Determine the [x, y] coordinate at the center of the cell enclosing the given text.  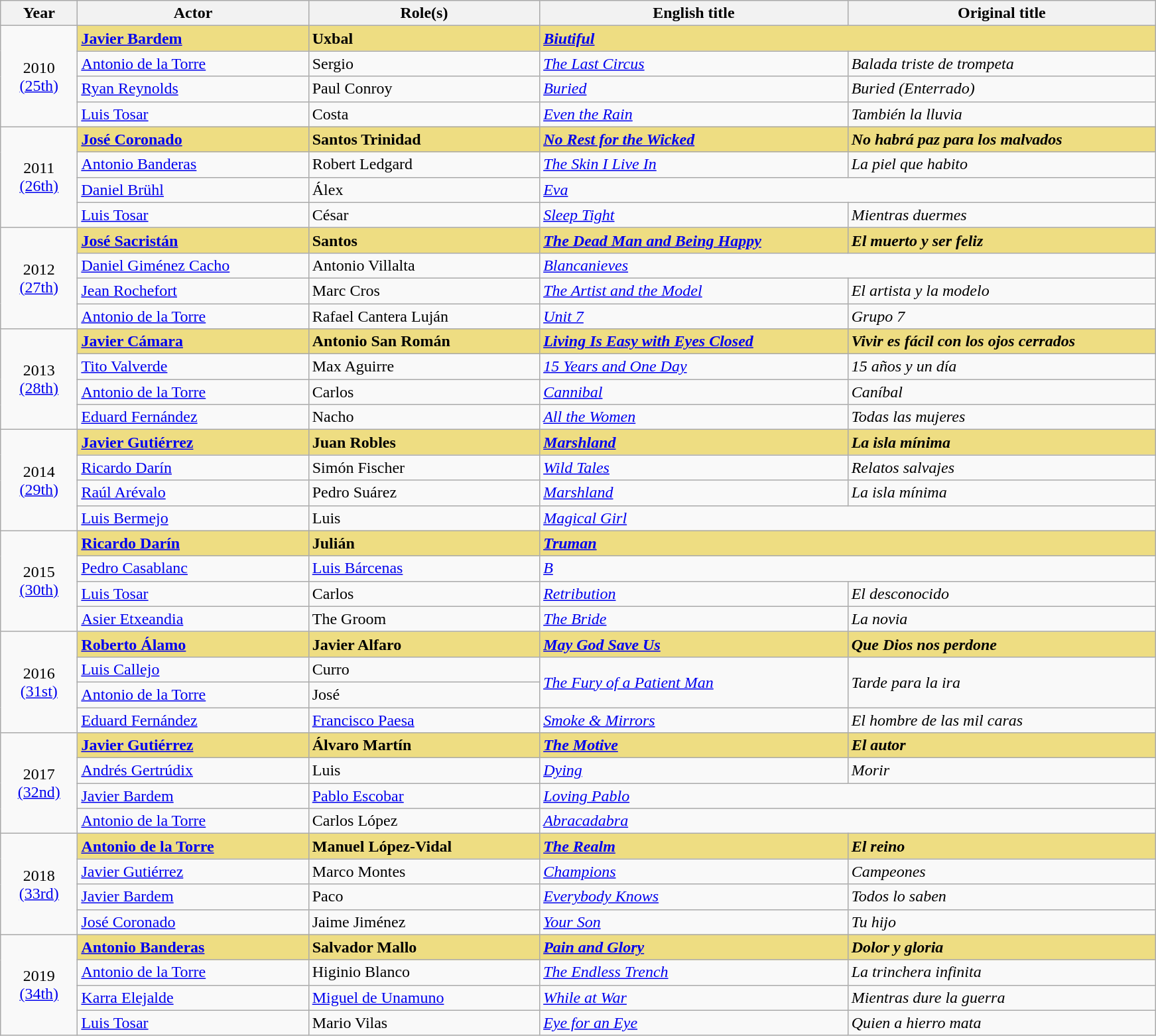
Grupo 7 [1001, 316]
15 años y un día [1001, 367]
Uxbal [424, 38]
No habrá paz para los malvados [1001, 139]
Daniel Brühl [193, 190]
Javier Alfaro [424, 644]
The Skin I Live In [694, 164]
El muerto y ser feliz [1001, 240]
Cannibal [694, 392]
2010(25th) [39, 76]
Vivir es fácil con los ojos cerrados [1001, 342]
Higinio Blanco [424, 972]
También la lluvia [1001, 114]
Morir [1001, 771]
Max Aguirre [424, 367]
2019(34th) [39, 985]
2015(30th) [39, 581]
Pedro Casablanc [193, 568]
Buried (Enterrado) [1001, 89]
Jaime Jiménez [424, 922]
Raúl Arévalo [193, 493]
Marc Cros [424, 291]
Tito Valverde [193, 367]
2013(28th) [39, 379]
Antonio San Román [424, 342]
B [848, 568]
No Rest for the Wicked [694, 139]
Álvaro Martín [424, 745]
Curro [424, 669]
Living Is Easy with Eyes Closed [694, 342]
The Groom [424, 619]
The Dead Man and Being Happy [694, 240]
Biutiful [848, 38]
Robert Ledgard [424, 164]
English title [694, 13]
El desconocido [1001, 594]
Javier Cámara [193, 342]
Tarde para la ira [1001, 682]
La novia [1001, 619]
La piel que habito [1001, 164]
Andrés Gertrúdix [193, 771]
César [424, 215]
Simón Fischer [424, 468]
2018(33rd) [39, 884]
The Artist and the Model [694, 291]
Luis Callejo [193, 669]
Caníbal [1001, 392]
Smoke & Mirrors [694, 720]
Pedro Suárez [424, 493]
Santos [424, 240]
Álex [424, 190]
The Realm [694, 846]
The Fury of a Patient Man [694, 682]
Jean Rochefort [193, 291]
Original title [1001, 13]
Pablo Escobar [424, 796]
2014(29th) [39, 480]
Relatos salvajes [1001, 468]
Que Dios nos perdone [1001, 644]
Year [39, 13]
Magical Girl [848, 518]
Pain and Glory [694, 947]
All the Women [694, 417]
Antonio Villalta [424, 265]
The Bride [694, 619]
Dying [694, 771]
Roberto Álamo [193, 644]
El reino [1001, 846]
Santos Trinidad [424, 139]
Sergio [424, 64]
Paul Conroy [424, 89]
Abracadabra [848, 821]
The Last Circus [694, 64]
2017(32nd) [39, 783]
Luis Bárcenas [424, 568]
Salvador Mallo [424, 947]
Unit 7 [694, 316]
Marco Montes [424, 872]
Buried [694, 89]
Tu hijo [1001, 922]
Mientras dure la guerra [1001, 998]
2012(27th) [39, 278]
Nacho [424, 417]
Campeones [1001, 872]
José [424, 694]
Your Son [694, 922]
Mientras duermes [1001, 215]
Dolor y gloria [1001, 947]
Actor [193, 13]
15 Years and One Day [694, 367]
Loving Pablo [848, 796]
Karra Elejalde [193, 998]
Balada triste de trompeta [1001, 64]
El hombre de las mil caras [1001, 720]
May God Save Us [694, 644]
José Sacristán [193, 240]
El artista y la modelo [1001, 291]
2011(26th) [39, 177]
Luis Bermejo [193, 518]
Eye for an Eye [694, 1023]
Todas las mujeres [1001, 417]
Retribution [694, 594]
Sleep Tight [694, 215]
Todos lo saben [1001, 897]
Francisco Paesa [424, 720]
Eva [848, 190]
Ryan Reynolds [193, 89]
The Motive [694, 745]
Even the Rain [694, 114]
Blancanieves [848, 265]
Manuel López-Vidal [424, 846]
Role(s) [424, 13]
2016(31st) [39, 682]
Daniel Giménez Cacho [193, 265]
El autor [1001, 745]
Truman [848, 543]
Asier Etxeandia [193, 619]
Quien a hierro mata [1001, 1023]
Mario Vilas [424, 1023]
Costa [424, 114]
Juan Robles [424, 442]
Wild Tales [694, 468]
The Endless Trench [694, 972]
While at War [694, 998]
Rafael Cantera Luján [424, 316]
Carlos López [424, 821]
Paco [424, 897]
Champions [694, 872]
La trinchera infinita [1001, 972]
Miguel de Unamuno [424, 998]
Everybody Knows [694, 897]
Julián [424, 543]
